Return (x, y) of the center of cell containing provided text 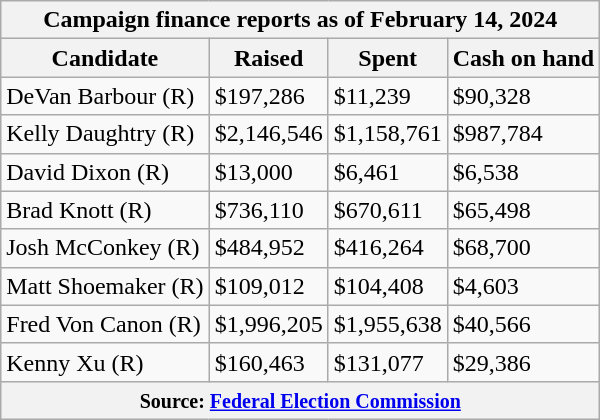
$104,408 (388, 286)
Fred Von Canon (R) (105, 324)
Source: Federal Election Commission (300, 400)
$6,461 (388, 172)
Raised (268, 58)
$1,996,205 (268, 324)
$160,463 (268, 362)
$13,000 (268, 172)
$131,077 (388, 362)
$1,955,638 (388, 324)
$987,784 (523, 134)
Spent (388, 58)
$109,012 (268, 286)
$11,239 (388, 96)
$416,264 (388, 248)
Matt Shoemaker (R) (105, 286)
$65,498 (523, 210)
Campaign finance reports as of February 14, 2024 (300, 20)
$736,110 (268, 210)
Brad Knott (R) (105, 210)
Kelly Daughtry (R) (105, 134)
Candidate (105, 58)
$68,700 (523, 248)
$197,286 (268, 96)
$670,611 (388, 210)
Cash on hand (523, 58)
$2,146,546 (268, 134)
$4,603 (523, 286)
DeVan Barbour (R) (105, 96)
$6,538 (523, 172)
David Dixon (R) (105, 172)
$1,158,761 (388, 134)
$40,566 (523, 324)
Josh McConkey (R) (105, 248)
$29,386 (523, 362)
$90,328 (523, 96)
$484,952 (268, 248)
Kenny Xu (R) (105, 362)
